For the text-containing cell, return its midpoint in (x, y) coordinate format. 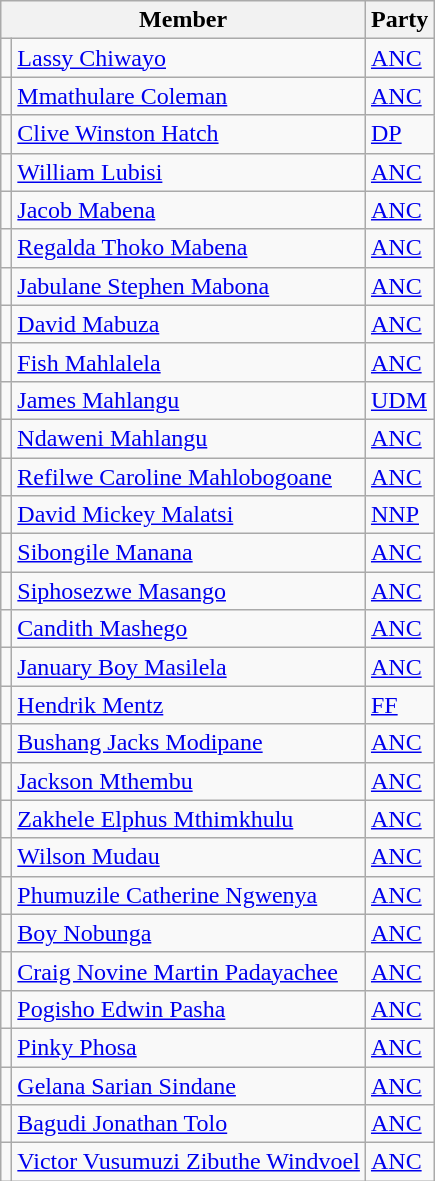
Candith Mashego (189, 629)
Pinky Phosa (189, 1047)
James Mahlangu (189, 400)
Craig Novine Martin Padayachee (189, 971)
Jabulane Stephen Mabona (189, 286)
FF (399, 705)
January Boy Masilela (189, 667)
Fish Mahlalela (189, 362)
Sibongile Manana (189, 553)
Victor Vusumuzi Zibuthe Windvoel (189, 1162)
Ndaweni Mahlangu (189, 438)
Wilson Mudau (189, 857)
Gelana Sarian Sindane (189, 1085)
DP (399, 134)
NNP (399, 515)
Refilwe Caroline Mahlobogoane (189, 477)
Jackson Mthembu (189, 781)
David Mabuza (189, 324)
Jacob Mabena (189, 210)
Party (399, 20)
Bushang Jacks Modipane (189, 743)
Boy Nobunga (189, 933)
Clive Winston Hatch (189, 134)
Regalda Thoko Mabena (189, 248)
UDM (399, 400)
Lassy Chiwayo (189, 58)
David Mickey Malatsi (189, 515)
Mmathulare Coleman (189, 96)
Zakhele Elphus Mthimkhulu (189, 819)
William Lubisi (189, 172)
Bagudi Jonathan Tolo (189, 1124)
Pogisho Edwin Pasha (189, 1009)
Phumuzile Catherine Ngwenya (189, 895)
Hendrik Mentz (189, 705)
Siphosezwe Masango (189, 591)
Member (184, 20)
